Capture the cell that displays the provided text and extract its (X, Y) central coordinate. 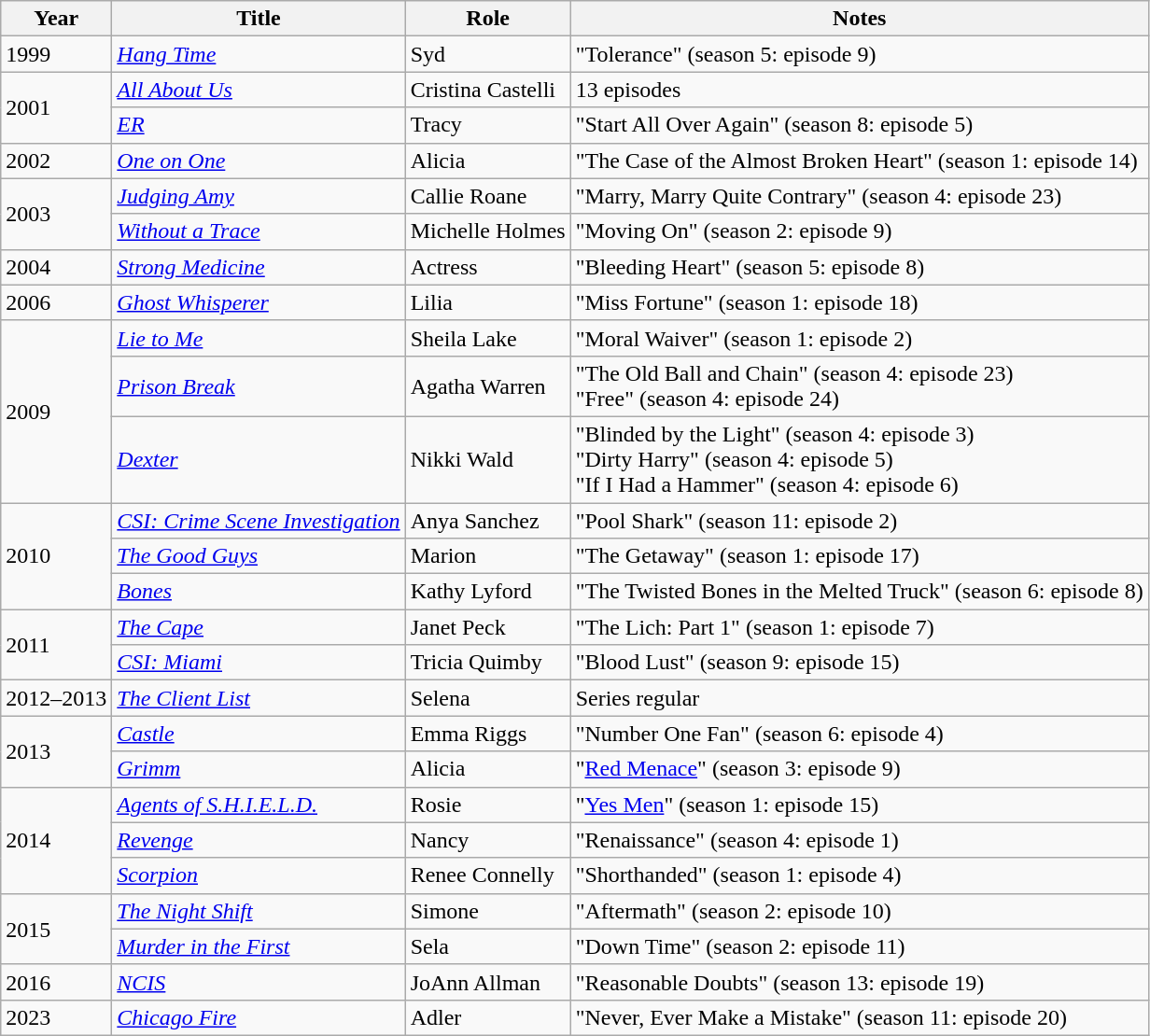
Role (487, 19)
2011 (56, 645)
"Blood Lust" (season 9: episode 15) (859, 663)
Cristina Castelli (487, 90)
2013 (56, 751)
Title (259, 19)
Selena (487, 698)
One on One (259, 161)
Strong Medicine (259, 267)
Notes (859, 19)
Syd (487, 54)
13 episodes (859, 90)
The Cape (259, 627)
2014 (56, 840)
Lie to Me (259, 338)
"Start All Over Again" (season 8: episode 5) (859, 125)
2001 (56, 107)
Simone (487, 911)
"Number One Fan" (season 6: episode 4) (859, 734)
The Night Shift (259, 911)
2010 (56, 555)
Tricia Quimby (487, 663)
"Red Menace" (season 3: episode 9) (859, 769)
Murder in the First (259, 946)
Janet Peck (487, 627)
2003 (56, 214)
All About Us (259, 90)
2002 (56, 161)
2015 (56, 929)
Bones (259, 592)
Sheila Lake (487, 338)
Michelle Holmes (487, 231)
Kathy Lyford (487, 592)
Scorpion (259, 875)
"The Getaway" (season 1: episode 17) (859, 556)
Tracy (487, 125)
"Blinded by the Light" (season 4: episode 3)"Dirty Harry" (season 4: episode 5)"If I Had a Hammer" (season 4: episode 6) (859, 459)
"Never, Ever Make a Mistake" (season 11: episode 20) (859, 1017)
"Aftermath" (season 2: episode 10) (859, 911)
"Pool Shark" (season 11: episode 2) (859, 520)
Grimm (259, 769)
Hang Time (259, 54)
2016 (56, 982)
NCIS (259, 982)
CSI: Miami (259, 663)
"Tolerance" (season 5: episode 9) (859, 54)
"Marry, Marry Quite Contrary" (season 4: episode 23) (859, 196)
Sela (487, 946)
Revenge (259, 840)
"Moving On" (season 2: episode 9) (859, 231)
Prison Break (259, 386)
"The Case of the Almost Broken Heart" (season 1: episode 14) (859, 161)
Nancy (487, 840)
Agatha Warren (487, 386)
Anya Sanchez (487, 520)
2009 (56, 411)
JoAnn Allman (487, 982)
Ghost Whisperer (259, 302)
"Moral Waiver" (season 1: episode 2) (859, 338)
2023 (56, 1017)
Without a Trace (259, 231)
2006 (56, 302)
2004 (56, 267)
Actress (487, 267)
Nikki Wald (487, 459)
Castle (259, 734)
Marion (487, 556)
"The Lich: Part 1" (season 1: episode 7) (859, 627)
Adler (487, 1017)
Emma Riggs (487, 734)
"Miss Fortune" (season 1: episode 18) (859, 302)
Lilia (487, 302)
Dexter (259, 459)
"Yes Men" (season 1: episode 15) (859, 805)
Judging Amy (259, 196)
CSI: Crime Scene Investigation (259, 520)
Year (56, 19)
2012–2013 (56, 698)
"Renaissance" (season 4: episode 1) (859, 840)
ER (259, 125)
Callie Roane (487, 196)
"Shorthanded" (season 1: episode 4) (859, 875)
"Down Time" (season 2: episode 11) (859, 946)
"Bleeding Heart" (season 5: episode 8) (859, 267)
Renee Connelly (487, 875)
"The Old Ball and Chain" (season 4: episode 23)"Free" (season 4: episode 24) (859, 386)
The Client List (259, 698)
Rosie (487, 805)
Agents of S.H.I.E.L.D. (259, 805)
Series regular (859, 698)
"The Twisted Bones in the Melted Truck" (season 6: episode 8) (859, 592)
"Reasonable Doubts" (season 13: episode 19) (859, 982)
Chicago Fire (259, 1017)
1999 (56, 54)
The Good Guys (259, 556)
